Find where the given text appears and provide that cell's center as [x, y] coordinate. 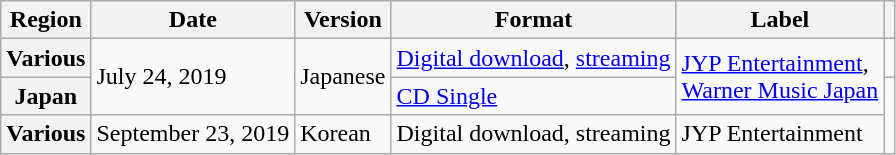
Label [780, 20]
CD Single [534, 96]
Date [193, 20]
July 24, 2019 [193, 77]
JYP Entertainment [780, 134]
Japanese [343, 77]
Region [46, 20]
September 23, 2019 [193, 134]
Format [534, 20]
Korean [343, 134]
Japan [46, 96]
Version [343, 20]
JYP Entertainment,Warner Music Japan [780, 77]
